Provide the (x, y) coordinate of the cell's center where the given text is located.  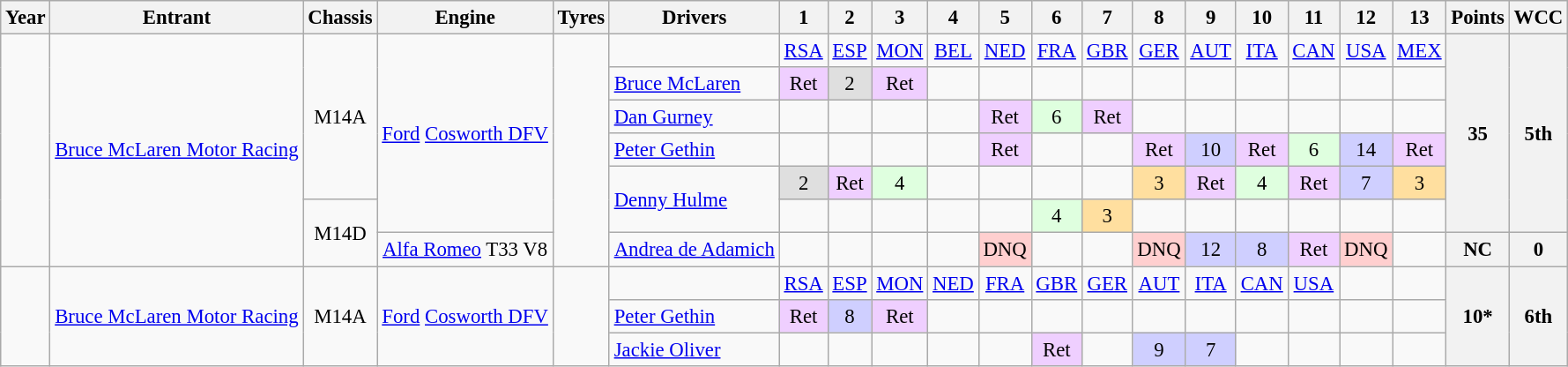
5 (1005, 18)
Tyres (581, 18)
10* (1477, 316)
NC (1477, 250)
1 (804, 18)
Andrea de Adamich (695, 250)
WCC (1538, 18)
Year (26, 18)
Bruce McLaren (695, 84)
6th (1538, 316)
35 (1477, 134)
Engine (465, 18)
MEX (1419, 51)
5th (1538, 134)
Alfa Romeo T33 V8 (465, 250)
13 (1419, 18)
Dan Gurney (695, 117)
M14D (340, 233)
Jackie Oliver (695, 349)
BEL (954, 51)
Entrant (176, 18)
14 (1366, 150)
Drivers (695, 18)
Chassis (340, 18)
Points (1477, 18)
Denny Hulme (695, 199)
0 (1538, 250)
11 (1313, 18)
